Pinpoint the cell where the given text exists, returning its (X, Y) midpoint coordinate. 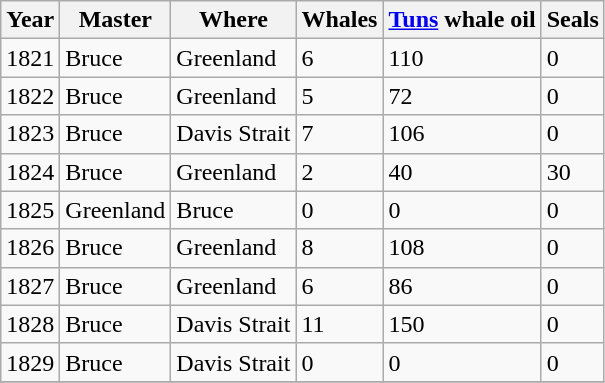
86 (462, 286)
8 (340, 248)
110 (462, 58)
1828 (30, 324)
72 (462, 96)
30 (572, 172)
108 (462, 248)
5 (340, 96)
1823 (30, 134)
106 (462, 134)
7 (340, 134)
1827 (30, 286)
1826 (30, 248)
1822 (30, 96)
150 (462, 324)
Where (234, 20)
2 (340, 172)
1821 (30, 58)
Tuns whale oil (462, 20)
1824 (30, 172)
40 (462, 172)
Whales (340, 20)
Master (116, 20)
1825 (30, 210)
1829 (30, 362)
Year (30, 20)
11 (340, 324)
Seals (572, 20)
